Return the [x, y] coordinate for the center point of the cell that contains the specified text.  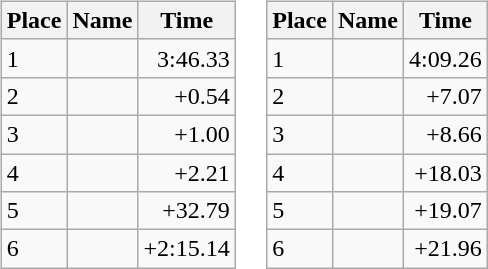
+1.00 [186, 134]
+19.07 [445, 211]
+32.79 [186, 211]
+21.96 [445, 249]
+0.54 [186, 96]
+2:15.14 [186, 249]
+2.21 [186, 173]
+18.03 [445, 173]
3:46.33 [186, 58]
4:09.26 [445, 58]
+7.07 [445, 96]
+8.66 [445, 134]
